Find where the given text appears and provide that cell's center as [X, Y] coordinate. 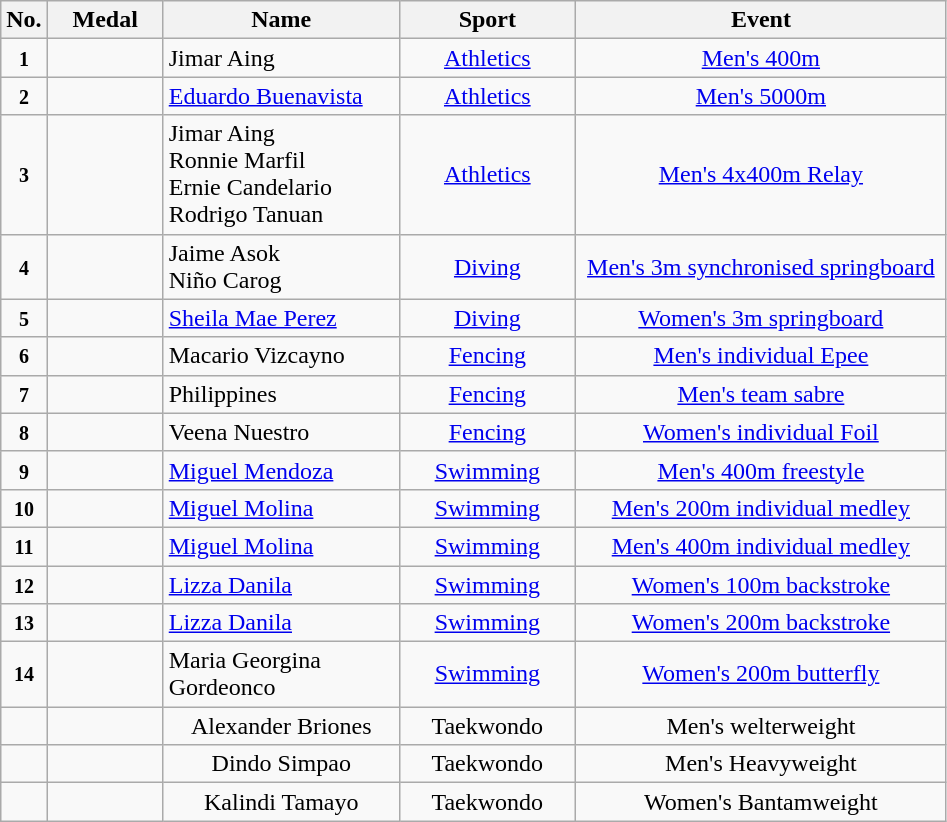
1 [24, 58]
Men's Heavyweight [760, 764]
Men's 5000m [760, 96]
6 [24, 356]
Women's 200m butterfly [760, 674]
Men's welterweight [760, 726]
Kalindi Tamayo [281, 802]
No. [24, 20]
5 [24, 318]
3 [24, 174]
Alexander Briones [281, 726]
Sheila Mae Perez [281, 318]
Men's 400m [760, 58]
4 [24, 266]
2 [24, 96]
Women's individual Foil [760, 432]
11 [24, 546]
8 [24, 432]
Men's 400m individual medley [760, 546]
9 [24, 470]
Men's individual Epee [760, 356]
Women's 3m springboard [760, 318]
Men's 400m freestyle [760, 470]
Men's 3m synchronised springboard [760, 266]
Name [281, 20]
Men's 200m individual medley [760, 508]
Jaime AsokNiño Carog [281, 266]
Women's Bantamweight [760, 802]
Women's 200m backstroke [760, 623]
Dindo Simpao [281, 764]
Sport [487, 20]
Miguel Mendoza [281, 470]
Philippines [281, 394]
Women's 100m backstroke [760, 585]
Men's 4x400m Relay [760, 174]
Men's team sabre [760, 394]
Eduardo Buenavista [281, 96]
Medal [105, 20]
14 [24, 674]
Veena Nuestro [281, 432]
Macario Vizcayno [281, 356]
Jimar AingRonnie MarfilErnie CandelarioRodrigo Tanuan [281, 174]
7 [24, 394]
10 [24, 508]
12 [24, 585]
Event [760, 20]
Maria Georgina Gordeonco [281, 674]
Jimar Aing [281, 58]
13 [24, 623]
